Determine the (x, y) coordinate at the center of the cell enclosing the given text.  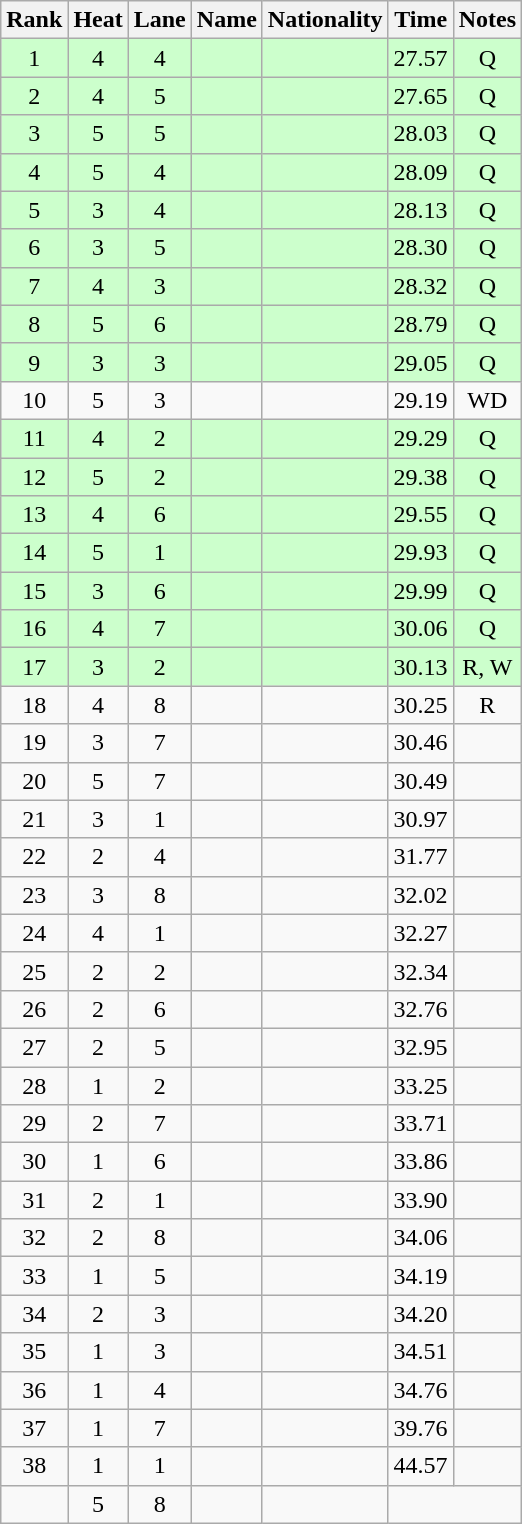
33.71 (420, 1124)
30.97 (420, 819)
17 (34, 667)
28 (34, 1085)
31 (34, 1200)
24 (34, 933)
18 (34, 705)
28.09 (420, 172)
29.38 (420, 477)
11 (34, 438)
32 (34, 1238)
37 (34, 1428)
29.05 (420, 362)
29.29 (420, 438)
Nationality (325, 20)
33 (34, 1276)
29 (34, 1124)
32.95 (420, 1047)
29.93 (420, 553)
35 (34, 1352)
25 (34, 971)
33.90 (420, 1200)
30.13 (420, 667)
13 (34, 515)
15 (34, 591)
29.99 (420, 591)
23 (34, 895)
26 (34, 1009)
Rank (34, 20)
30 (34, 1162)
28.32 (420, 286)
33.25 (420, 1085)
32.27 (420, 933)
28.03 (420, 134)
16 (34, 629)
21 (34, 819)
30.06 (420, 629)
27.65 (420, 96)
20 (34, 781)
28.30 (420, 248)
19 (34, 743)
27.57 (420, 58)
14 (34, 553)
30.46 (420, 743)
10 (34, 400)
R (487, 705)
R, W (487, 667)
33.86 (420, 1162)
32.76 (420, 1009)
34 (34, 1314)
39.76 (420, 1428)
32.34 (420, 971)
27 (34, 1047)
38 (34, 1466)
Heat (98, 20)
Notes (487, 20)
34.51 (420, 1352)
44.57 (420, 1466)
32.02 (420, 895)
9 (34, 362)
29.19 (420, 400)
29.55 (420, 515)
36 (34, 1390)
34.06 (420, 1238)
34.20 (420, 1314)
Time (420, 20)
Lane (160, 20)
30.25 (420, 705)
WD (487, 400)
Name (226, 20)
30.49 (420, 781)
28.79 (420, 324)
34.76 (420, 1390)
34.19 (420, 1276)
22 (34, 857)
31.77 (420, 857)
12 (34, 477)
28.13 (420, 210)
